Capture the cell that displays the provided text and extract its (x, y) central coordinate. 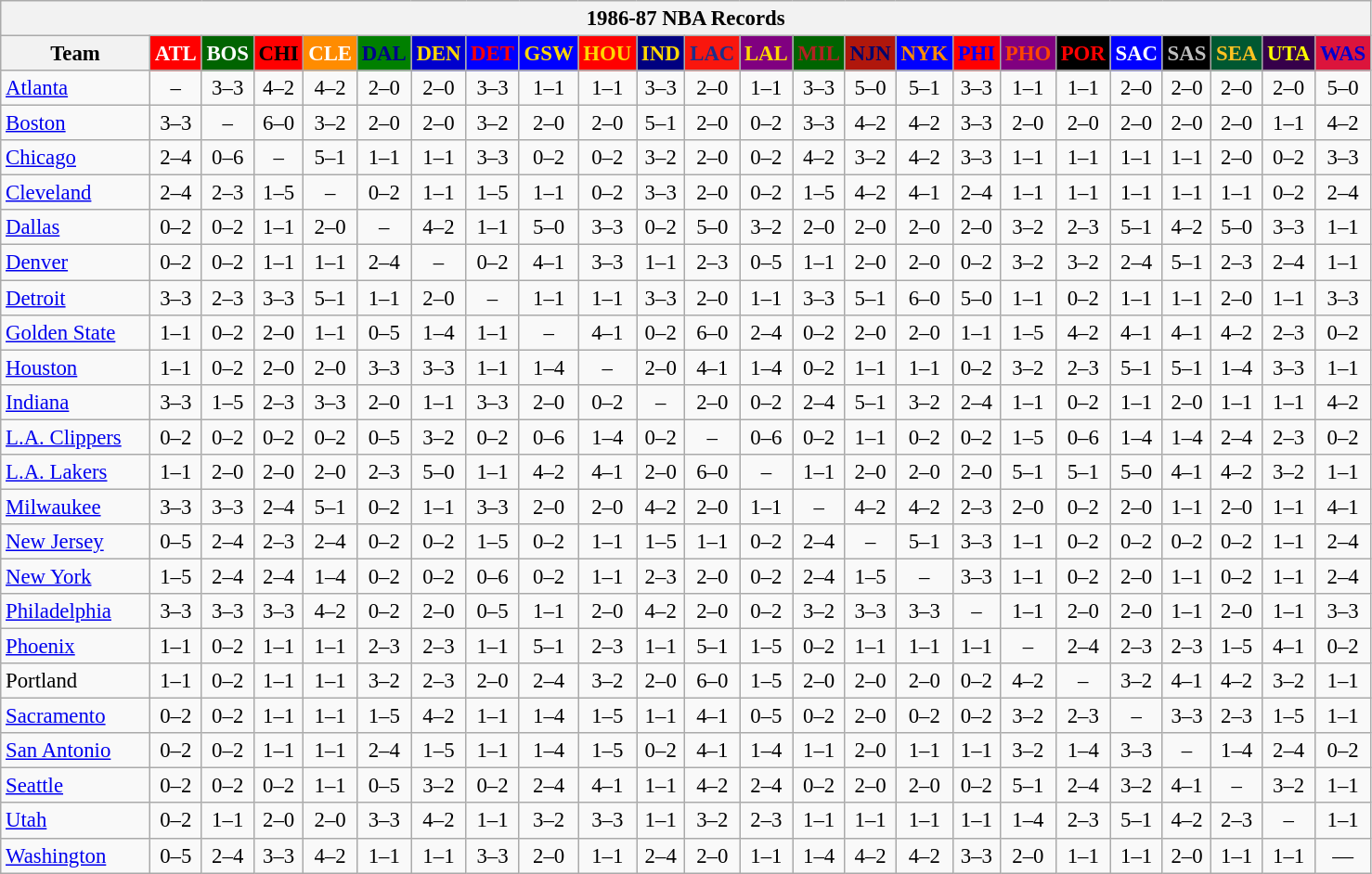
L.A. Lakers (76, 472)
Detroit (76, 298)
SEA (1236, 54)
Portland (76, 681)
New Jersey (76, 542)
Sacramento (76, 716)
LAC (713, 54)
DET (492, 54)
ATL (175, 54)
Indiana (76, 402)
CHI (278, 54)
Milwaukee (76, 507)
SAC (1136, 54)
— (1343, 855)
New York (76, 576)
Chicago (76, 158)
Golden State (76, 332)
Denver (76, 263)
HOU (607, 54)
POR (1082, 54)
San Antonio (76, 751)
L.A. Clippers (76, 437)
LAL (767, 54)
PHI (977, 54)
Utah (76, 821)
Team (76, 54)
MIL (819, 54)
GSW (549, 54)
DAL (384, 54)
Dallas (76, 227)
Seattle (76, 786)
NJN (871, 54)
IND (661, 54)
Washington (76, 855)
BOS (227, 54)
DEN (438, 54)
NYK (925, 54)
Atlanta (76, 88)
Cleveland (76, 193)
SAS (1186, 54)
CLE (330, 54)
Phoenix (76, 647)
Philadelphia (76, 611)
Boston (76, 123)
WAS (1343, 54)
Houston (76, 367)
1986-87 NBA Records (686, 19)
UTA (1288, 54)
PHO (1028, 54)
